For the text-containing cell, return its midpoint in [x, y] coordinate format. 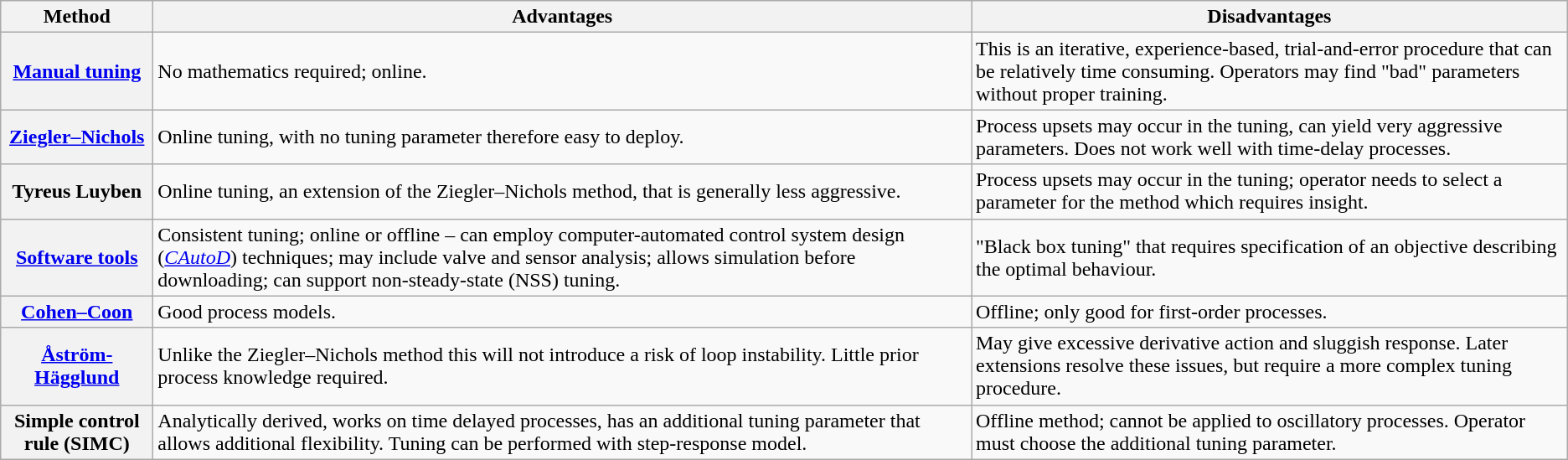
Good process models. [563, 312]
Advantages [563, 17]
Åström-Hägglund [77, 366]
Method [77, 17]
Process upsets may occur in the tuning, can yield very aggressive parameters. Does not work well with time-delay processes. [1270, 137]
Online tuning, with no tuning parameter therefore easy to deploy. [563, 137]
No mathematics required; online. [563, 71]
Offline; only good for first-order processes. [1270, 312]
Tyreus Luyben [77, 191]
Disadvantages [1270, 17]
May give excessive derivative action and sluggish response. Later extensions resolve these issues, but require a more complex tuning procedure. [1270, 366]
Cohen–Coon [77, 312]
Unlike the Ziegler–Nichols method this will not introduce a risk of loop instability. Little prior process knowledge required. [563, 366]
Process upsets may occur in the tuning; operator needs to select a parameter for the method which requires insight. [1270, 191]
Simple control rule (SIMC) [77, 432]
Software tools [77, 257]
Offline method; cannot be applied to oscillatory processes. Operator must choose the additional tuning parameter. [1270, 432]
Manual tuning [77, 71]
Online tuning, an extension of the Ziegler–Nichols method, that is generally less aggressive. [563, 191]
"Black box tuning" that requires specification of an objective describing the optimal behaviour. [1270, 257]
Ziegler–Nichols [77, 137]
